Pinpoint the cell where the given text exists, returning its [X, Y] midpoint coordinate. 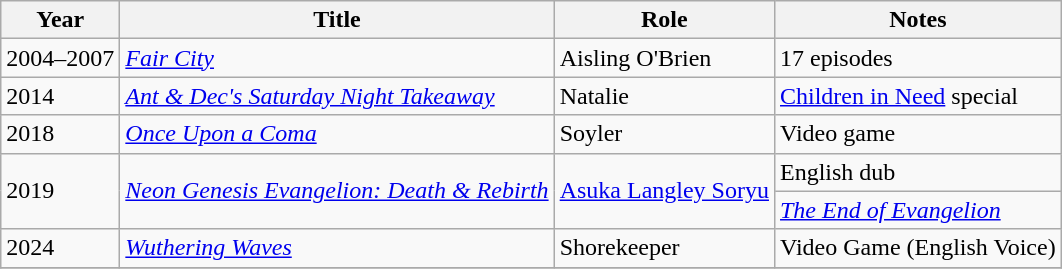
Notes [918, 20]
Role [664, 20]
Natalie [664, 96]
Ant & Dec's Saturday Night Takeaway [337, 96]
Asuka Langley Soryu [664, 191]
Neon Genesis Evangelion: Death & Rebirth [337, 191]
Soyler [664, 134]
Once Upon a Coma [337, 134]
Shorekeeper [664, 248]
Year [60, 20]
Video Game (English Voice) [918, 248]
Wuthering Waves [337, 248]
2024 [60, 248]
2004–2007 [60, 58]
2018 [60, 134]
2014 [60, 96]
Title [337, 20]
Children in Need special [918, 96]
Fair City [337, 58]
The End of Evangelion [918, 210]
Aisling O'Brien [664, 58]
17 episodes [918, 58]
2019 [60, 191]
Video game [918, 134]
English dub [918, 172]
